Detect which cell encompasses the target text, then output its (x, y) center coordinate. 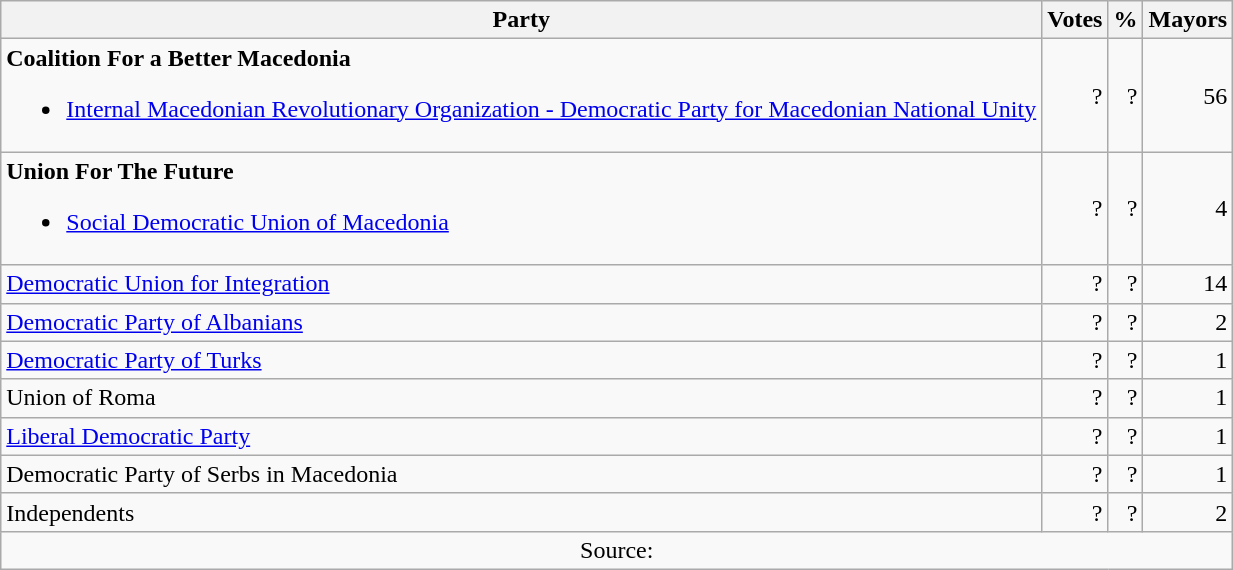
Union of Roma (522, 398)
Democratic Union for Integration (522, 284)
4 (1188, 208)
Union For The FutureSocial Democratic Union of Macedonia (522, 208)
56 (1188, 96)
% (1126, 20)
Party (522, 20)
Mayors (1188, 20)
Coalition For a Better MacedoniaInternal Macedonian Revolutionary Organization - Democratic Party for Macedonian National Unity (522, 96)
Democratic Party of Serbs in Macedonia (522, 474)
Liberal Democratic Party (522, 436)
14 (1188, 284)
Source: (617, 550)
Democratic Party of Turks (522, 360)
Democratic Party of Albanians (522, 322)
Independents (522, 512)
Votes (1075, 20)
